Determine the (X, Y) coordinate at the center of the cell enclosing the given text.  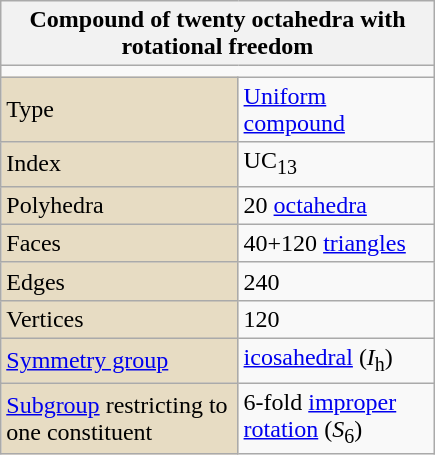
Symmetry group (120, 361)
UC13 (336, 164)
icosahedral (Ih) (336, 361)
Type (120, 110)
Faces (120, 243)
Polyhedra (120, 205)
Uniform compound (336, 110)
120 (336, 319)
40+120 triangles (336, 243)
Vertices (120, 319)
Index (120, 164)
Subgroup restricting to one constituent (120, 418)
Edges (120, 281)
240 (336, 281)
Compound of twenty octahedra with rotational freedom (218, 34)
6-fold improper rotation (S6) (336, 418)
20 octahedra (336, 205)
